Provide the (X, Y) coordinate of the cell's center where the given text is located.  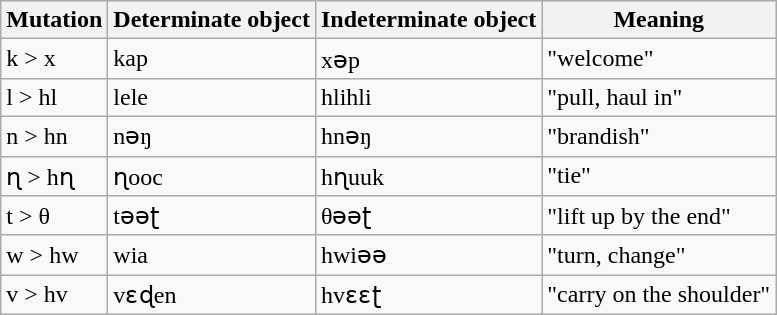
"welcome" (659, 59)
l > hl (54, 97)
"brandish" (659, 136)
Meaning (659, 20)
ɳ > hɳ (54, 176)
kap (212, 59)
ɳooc (212, 176)
v > hv (54, 295)
wia (212, 255)
w > hw (54, 255)
"tie" (659, 176)
hlihli (428, 97)
"carry on the shoulder" (659, 295)
hɳuuk (428, 176)
Determinate object (212, 20)
hvɛɛʈ (428, 295)
Indeterminate object (428, 20)
Mutation (54, 20)
k > x (54, 59)
θəəʈ (428, 216)
t > θ (54, 216)
"turn, change" (659, 255)
"lift up by the end" (659, 216)
vɛɖen (212, 295)
nəŋ (212, 136)
"pull, haul in" (659, 97)
n > hn (54, 136)
hnəŋ (428, 136)
təəʈ (212, 216)
lele (212, 97)
hwiəə (428, 255)
xəp (428, 59)
